Identify which cell holds the provided text, then report its (X, Y) central coordinate. 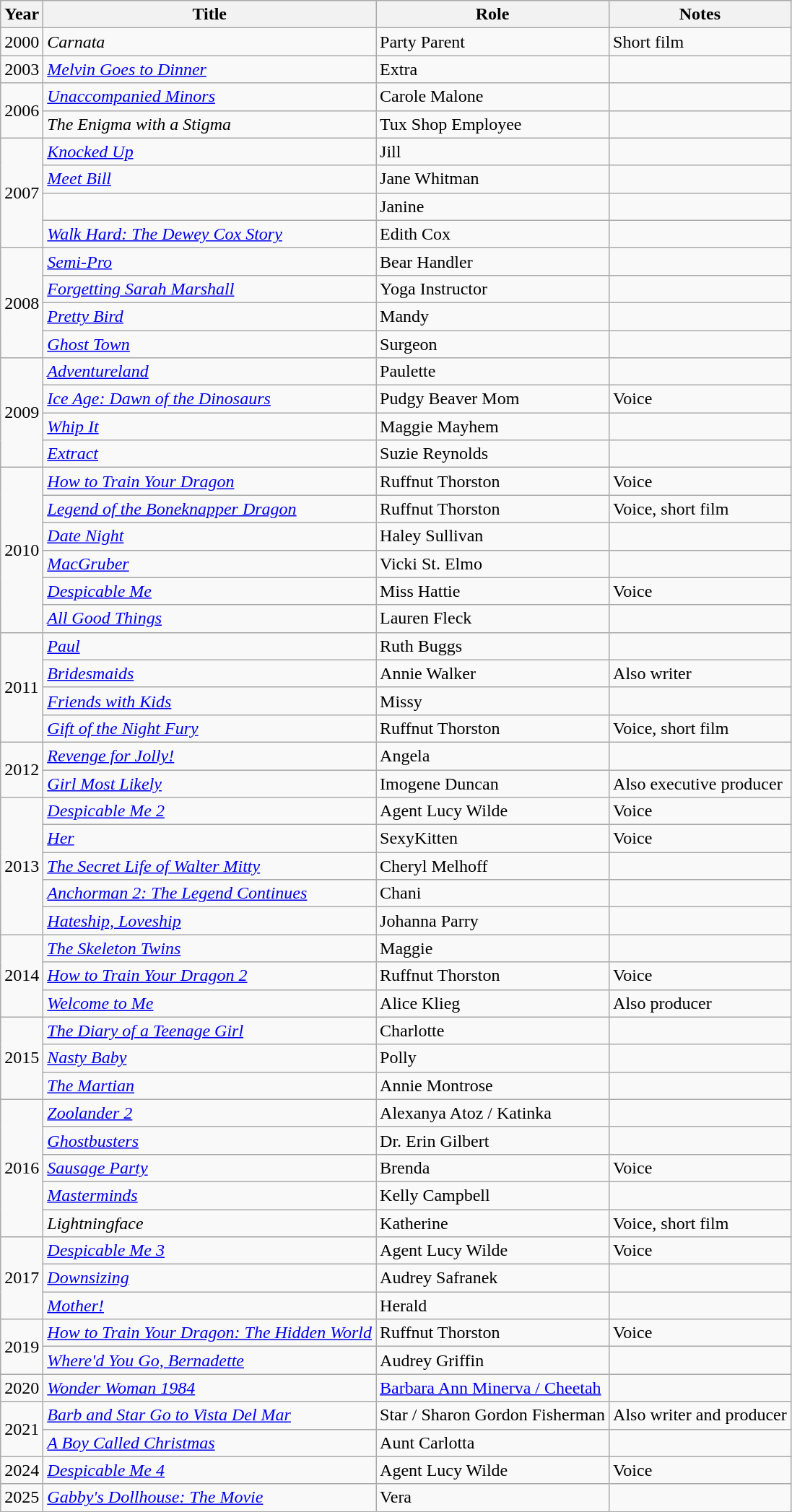
Welcome to Me (209, 1003)
Despicable Me 3 (209, 1251)
2008 (22, 302)
Johanna Parry (492, 921)
Bridesmaids (209, 673)
Dr. Erin Gilbert (492, 1140)
Cheryl Melhoff (492, 866)
Paulette (492, 372)
Vicki St. Elmo (492, 564)
Ruth Buggs (492, 646)
Imogene Duncan (492, 783)
Yoga Instructor (492, 289)
Zoolander 2 (209, 1113)
A Boy Called Christmas (209, 1443)
Audrey Griffin (492, 1360)
Star / Sharon Gordon Fisherman (492, 1415)
2020 (22, 1388)
Sausage Party (209, 1168)
How to Train Your Dragon (209, 481)
Angela (492, 756)
Short film (700, 42)
Janine (492, 206)
Legend of the Boneknapper Dragon (209, 509)
Masterminds (209, 1195)
Annie Montrose (492, 1085)
2009 (22, 413)
Forgetting Sarah Marshall (209, 289)
Barbara Ann Minerva / Cheetah (492, 1388)
Also writer and producer (700, 1415)
Tux Shop Employee (492, 124)
Extra (492, 69)
2017 (22, 1278)
Melvin Goes to Dinner (209, 69)
Charlotte (492, 1031)
Chani (492, 893)
Maggie (492, 948)
Friends with Kids (209, 701)
Surgeon (492, 344)
Revenge for Jolly! (209, 756)
2013 (22, 866)
Brenda (492, 1168)
All Good Things (209, 619)
The Skeleton Twins (209, 948)
Hateship, Loveship (209, 921)
Wonder Woman 1984 (209, 1388)
Walk Hard: The Dewey Cox Story (209, 234)
SexyKitten (492, 839)
Jill (492, 152)
Meet Bill (209, 179)
Party Parent (492, 42)
Nasty Baby (209, 1058)
The Enigma with a Stigma (209, 124)
2003 (22, 69)
Pretty Bird (209, 316)
2015 (22, 1058)
Ice Age: Dawn of the Dinosaurs (209, 399)
Despicable Me 4 (209, 1470)
2000 (22, 42)
Jane Whitman (492, 179)
2016 (22, 1168)
2010 (22, 550)
Gabby's Dollhouse: The Movie (209, 1498)
Annie Walker (492, 673)
How to Train Your Dragon 2 (209, 976)
Miss Hattie (492, 591)
Her (209, 839)
Downsizing (209, 1278)
Edith Cox (492, 234)
Lauren Fleck (492, 619)
Lightningface (209, 1223)
Bear Handler (492, 261)
Polly (492, 1058)
2012 (22, 769)
2006 (22, 110)
The Diary of a Teenage Girl (209, 1031)
Barb and Star Go to Vista Del Mar (209, 1415)
Paul (209, 646)
MacGruber (209, 564)
Extract (209, 454)
Kelly Campbell (492, 1195)
Maggie Mayhem (492, 427)
Anchorman 2: The Legend Continues (209, 893)
Gift of the Night Fury (209, 728)
2024 (22, 1470)
Mandy (492, 316)
Whip It (209, 427)
Vera (492, 1498)
Herald (492, 1306)
Title (209, 14)
Despicable Me (209, 591)
Adventureland (209, 372)
2007 (22, 193)
Girl Most Likely (209, 783)
Notes (700, 14)
Also writer (700, 673)
Katherine (492, 1223)
Alexanya Atoz / Katinka (492, 1113)
Missy (492, 701)
Carole Malone (492, 97)
Despicable Me 2 (209, 811)
Ghost Town (209, 344)
Year (22, 14)
2021 (22, 1429)
Alice Klieg (492, 1003)
Date Night (209, 536)
Where'd You Go, Bernadette (209, 1360)
2019 (22, 1347)
2011 (22, 687)
Role (492, 14)
Semi-Pro (209, 261)
How to Train Your Dragon: The Hidden World (209, 1333)
2014 (22, 976)
Mother! (209, 1306)
The Secret Life of Walter Mitty (209, 866)
Suzie Reynolds (492, 454)
Knocked Up (209, 152)
Pudgy Beaver Mom (492, 399)
Audrey Safranek (492, 1278)
Haley Sullivan (492, 536)
Also executive producer (700, 783)
Ghostbusters (209, 1140)
2025 (22, 1498)
Aunt Carlotta (492, 1443)
Unaccompanied Minors (209, 97)
The Martian (209, 1085)
Carnata (209, 42)
Also producer (700, 1003)
